Search for the cell housing the specified text and yield its (x, y) center coordinate. 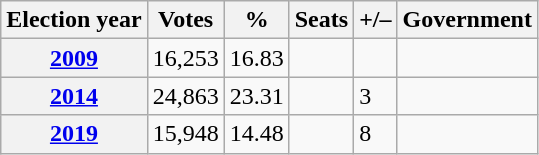
24,863 (186, 96)
3 (376, 96)
Seats (321, 20)
+/– (376, 20)
2019 (74, 134)
23.31 (256, 96)
% (256, 20)
8 (376, 134)
15,948 (186, 134)
Election year (74, 20)
Votes (186, 20)
2014 (74, 96)
14.48 (256, 134)
16,253 (186, 58)
Government (467, 20)
2009 (74, 58)
16.83 (256, 58)
